Extract the [x, y] coordinate from the center of the cell holding the provided text.  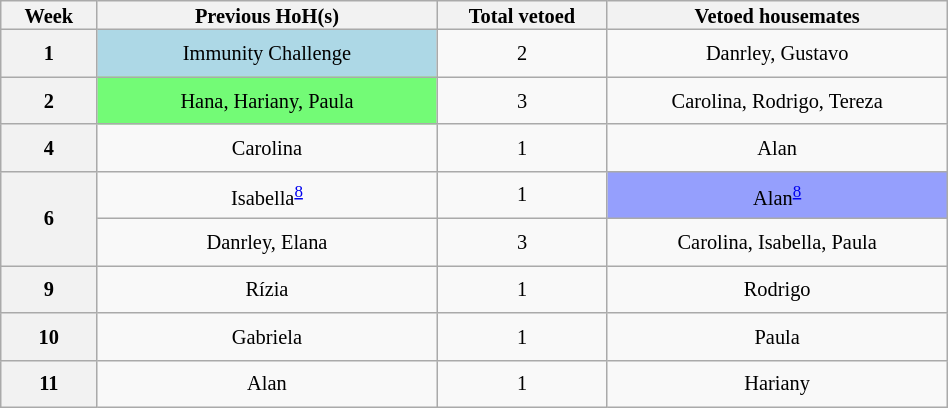
Paula [777, 336]
Hariany [777, 384]
Carolina [267, 148]
Vetoed housemates [777, 14]
10 [49, 336]
Hana, Hariany, Paula [267, 100]
Previous HoH(s) [267, 14]
Alan8 [777, 194]
9 [49, 288]
Immunity Challenge [267, 54]
Rízia [267, 288]
Danrley, Elana [267, 242]
Carolina, Rodrigo, Tereza [777, 100]
6 [49, 218]
4 [49, 148]
Carolina, Isabella, Paula [777, 242]
Total vetoed [522, 14]
Danrley, Gustavo [777, 54]
11 [49, 384]
Isabella8 [267, 194]
Week [49, 14]
Rodrigo [777, 288]
Gabriela [267, 336]
